Return the (X, Y) coordinate for the center point of the cell that contains the specified text.  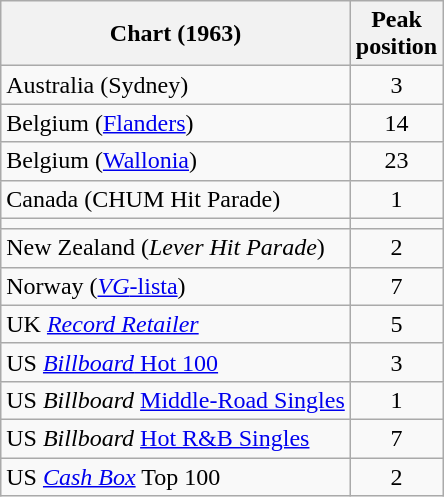
UK Record Retailer (176, 324)
US Billboard Middle-Road Singles (176, 400)
Canada (CHUM Hit Parade) (176, 199)
Belgium (Wallonia) (176, 161)
US Cash Box Top 100 (176, 477)
US Billboard Hot R&B Singles (176, 438)
New Zealand (Lever Hit Parade) (176, 248)
23 (396, 161)
Chart (1963) (176, 34)
US Billboard Hot 100 (176, 362)
5 (396, 324)
Norway (VG-lista) (176, 286)
Peakposition (396, 34)
14 (396, 123)
Australia (Sydney) (176, 85)
Belgium (Flanders) (176, 123)
